Search for the cell housing the specified text and yield its [X, Y] center coordinate. 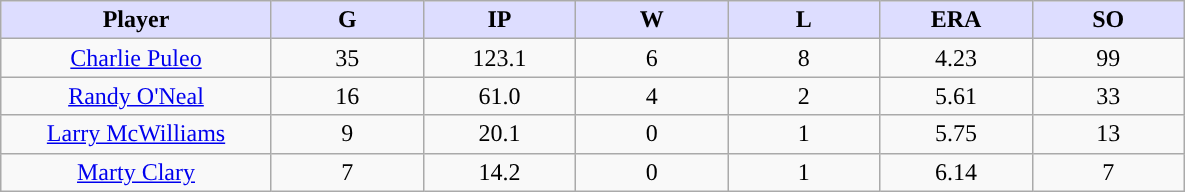
Player [136, 20]
6.14 [956, 172]
SO [1108, 20]
Charlie Puleo [136, 58]
ERA [956, 20]
16 [347, 96]
4.23 [956, 58]
8 [804, 58]
W [652, 20]
14.2 [499, 172]
61.0 [499, 96]
Randy O'Neal [136, 96]
Marty Clary [136, 172]
2 [804, 96]
9 [347, 134]
L [804, 20]
99 [1108, 58]
4 [652, 96]
IP [499, 20]
G [347, 20]
5.75 [956, 134]
20.1 [499, 134]
123.1 [499, 58]
5.61 [956, 96]
35 [347, 58]
13 [1108, 134]
Larry McWilliams [136, 134]
6 [652, 58]
33 [1108, 96]
